Scan for the cell matching the given text and deliver its [x, y] coordinate at center. 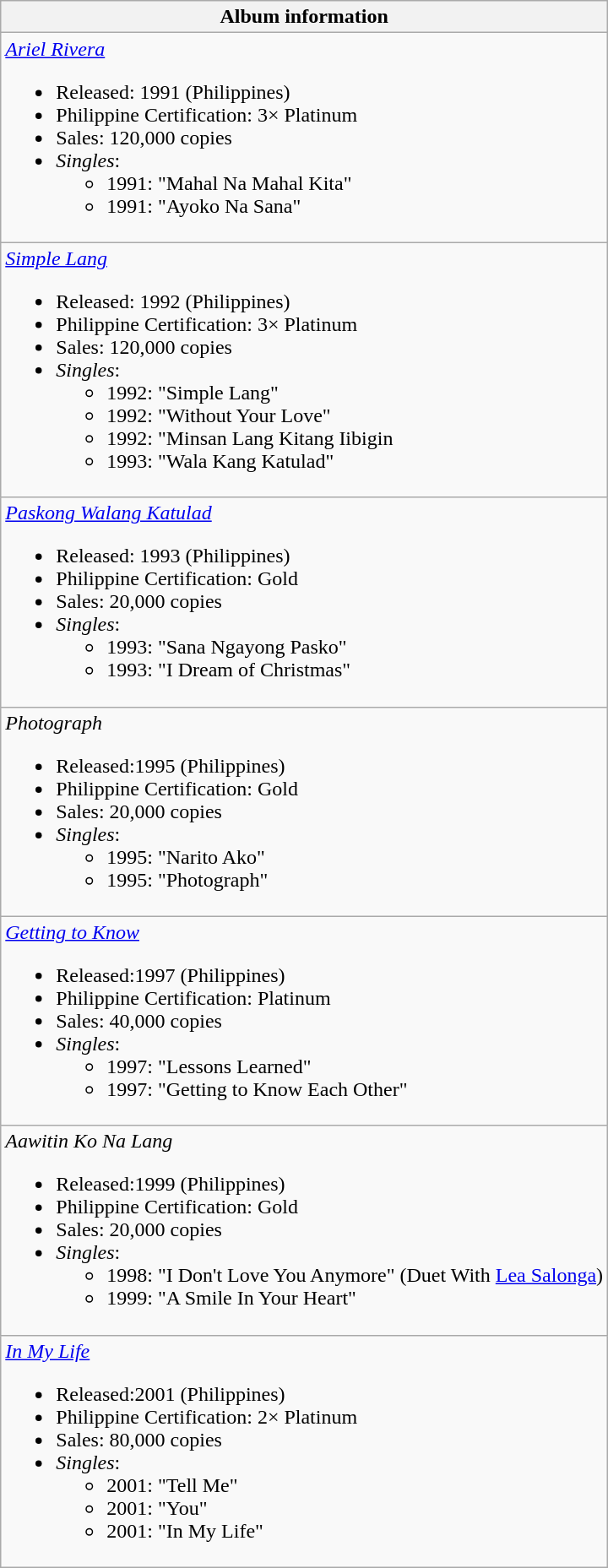
PhotographReleased:1995 (Philippines)Philippine Certification: GoldSales: 20,000 copiesSingles:1995: "Narito Ako"1995: "Photograph" [304, 811]
Album information [304, 17]
In My LifeReleased:2001 (Philippines)Philippine Certification: 2× PlatinumSales: 80,000 copiesSingles:2001: "Tell Me"2001: "You"2001: "In My Life" [304, 1451]
